Detect which cell encompasses the target text, then output its [x, y] center coordinate. 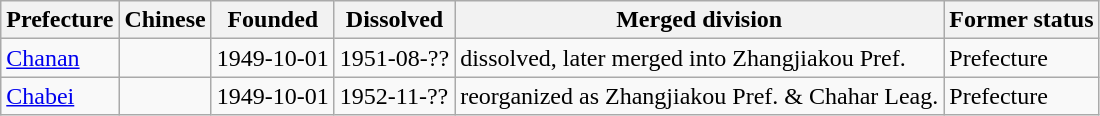
1952-11-?? [394, 96]
Chanan [60, 58]
Founded [272, 20]
Former status [1022, 20]
Chinese [165, 20]
reorganized as Zhangjiakou Pref. & Chahar Leag. [700, 96]
Merged division [700, 20]
dissolved, later merged into Zhangjiakou Pref. [700, 58]
Dissolved [394, 20]
1951-08-?? [394, 58]
Chabei [60, 96]
